Capture the cell that displays the provided text and extract its (X, Y) central coordinate. 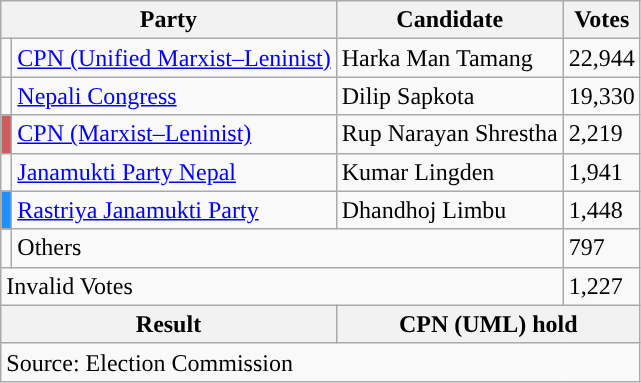
CPN (UML) hold (488, 324)
Votes (602, 20)
CPN (Unified Marxist–Leninist) (174, 58)
797 (602, 248)
1,448 (602, 210)
Rup Narayan Shrestha (450, 134)
Harka Man Tamang (450, 58)
Nepali Congress (174, 96)
Party (168, 20)
Dilip Sapkota (450, 96)
2,219 (602, 134)
19,330 (602, 96)
22,944 (602, 58)
Result (168, 324)
Dhandhoj Limbu (450, 210)
Kumar Lingden (450, 172)
Source: Election Commission (321, 362)
1,227 (602, 286)
Janamukti Party Nepal (174, 172)
Rastriya Janamukti Party (174, 210)
Candidate (450, 20)
Others (288, 248)
1,941 (602, 172)
CPN (Marxist–Leninist) (174, 134)
Invalid Votes (282, 286)
